Return the (x, y) coordinate for the center point of the cell that contains the specified text.  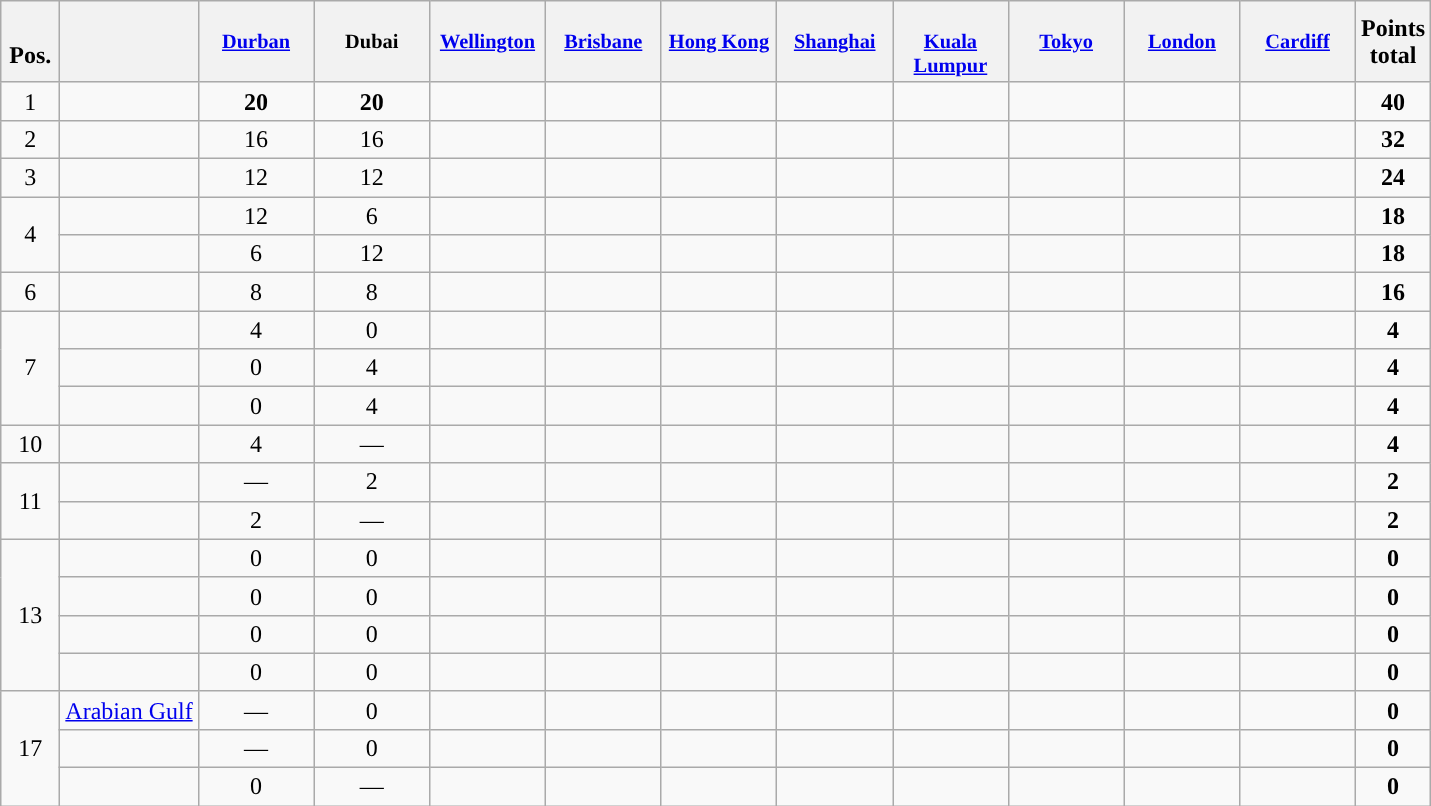
Brisbane (603, 42)
London (1182, 42)
Durban (256, 42)
Shanghai (835, 42)
Pos. (30, 42)
40 (1394, 101)
11 (30, 501)
Cardiff (1298, 42)
24 (1394, 178)
32 (1394, 139)
7 (30, 368)
3 (30, 178)
Pointstotal (1394, 42)
Wellington (488, 42)
1 (30, 101)
10 (30, 444)
Kuala Lumpur (951, 42)
Tokyo (1066, 42)
Hong Kong (719, 42)
13 (30, 615)
Arabian Gulf (129, 710)
17 (30, 748)
Dubai (372, 42)
